Determine the (X, Y) coordinate at the center of the cell enclosing the given text.  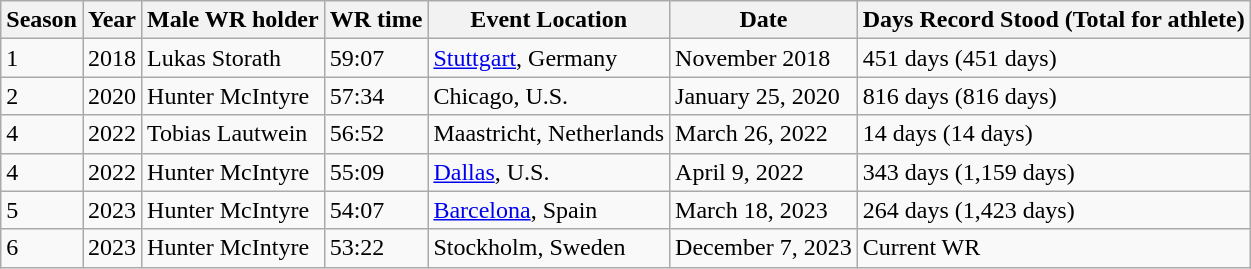
816 days (816 days) (1054, 96)
343 days (1,159 days) (1054, 172)
264 days (1,423 days) (1054, 210)
Tobias Lautwein (234, 134)
Event Location (549, 20)
December 7, 2023 (764, 248)
Male WR holder (234, 20)
2018 (112, 58)
1 (42, 58)
2 (42, 96)
March 18, 2023 (764, 210)
59:07 (376, 58)
2020 (112, 96)
6 (42, 248)
Days Record Stood (Total for athlete) (1054, 20)
57:34 (376, 96)
Current WR (1054, 248)
Stockholm, Sweden (549, 248)
53:22 (376, 248)
Barcelona, Spain (549, 210)
Season (42, 20)
Chicago, U.S. (549, 96)
Date (764, 20)
Dallas, U.S. (549, 172)
WR time (376, 20)
14 days (14 days) (1054, 134)
54:07 (376, 210)
Lukas Storath (234, 58)
5 (42, 210)
April 9, 2022 (764, 172)
56:52 (376, 134)
January 25, 2020 (764, 96)
Year (112, 20)
November 2018 (764, 58)
March 26, 2022 (764, 134)
Stuttgart, Germany (549, 58)
55:09 (376, 172)
Maastricht, Netherlands (549, 134)
451 days (451 days) (1054, 58)
